Detect which cell encompasses the target text, then output its (X, Y) center coordinate. 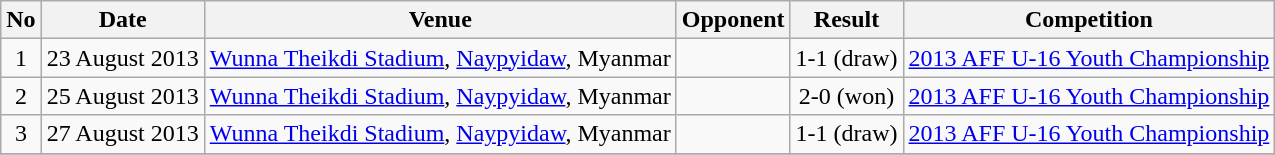
27 August 2013 (122, 134)
2 (21, 96)
Competition (1089, 20)
Date (122, 20)
No (21, 20)
Venue (440, 20)
23 August 2013 (122, 58)
Opponent (733, 20)
Result (846, 20)
25 August 2013 (122, 96)
2-0 (won) (846, 96)
1 (21, 58)
3 (21, 134)
